Search for the cell housing the specified text and yield its (x, y) center coordinate. 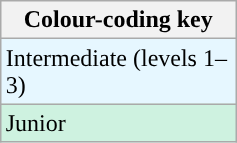
Colour-coding key (118, 20)
Intermediate (levels 1–3) (118, 72)
Junior (118, 123)
